Return the (X, Y) coordinate for the center point of the cell that contains the specified text.  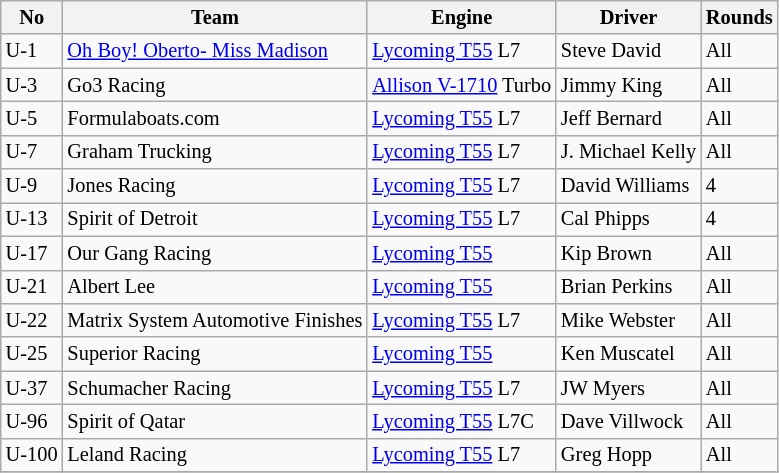
Go3 Racing (216, 85)
Allison V-1710 Turbo (462, 85)
Schumacher Racing (216, 388)
U-21 (32, 287)
J. Michael Kelly (628, 152)
Jeff Bernard (628, 118)
U-37 (32, 388)
Cal Phipps (628, 219)
Rounds (740, 17)
Mike Webster (628, 320)
Jimmy King (628, 85)
JW Myers (628, 388)
Jones Racing (216, 186)
Kip Brown (628, 253)
Greg Hopp (628, 455)
Spirit of Detroit (216, 219)
Driver (628, 17)
U-9 (32, 186)
Our Gang Racing (216, 253)
U-96 (32, 421)
David Williams (628, 186)
U-5 (32, 118)
U-13 (32, 219)
U-100 (32, 455)
Superior Racing (216, 354)
Albert Lee (216, 287)
Steve David (628, 51)
Engine (462, 17)
U-7 (32, 152)
Matrix System Automotive Finishes (216, 320)
Lycoming T55 L7C (462, 421)
U-3 (32, 85)
Team (216, 17)
Leland Racing (216, 455)
U-22 (32, 320)
Graham Trucking (216, 152)
Ken Muscatel (628, 354)
U-17 (32, 253)
No (32, 17)
Dave Villwock (628, 421)
Formulaboats.com (216, 118)
U-25 (32, 354)
Brian Perkins (628, 287)
Spirit of Qatar (216, 421)
Oh Boy! Oberto- Miss Madison (216, 51)
U-1 (32, 51)
